Determine the [X, Y] coordinate at the center of the cell enclosing the given text.  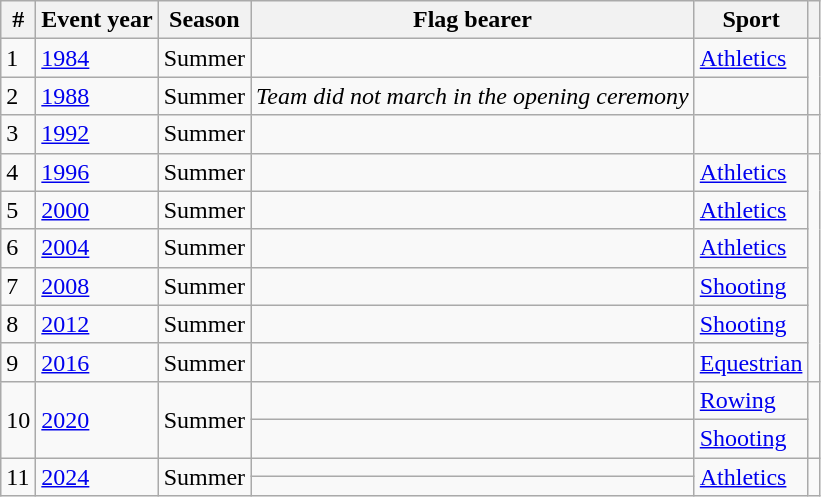
1992 [97, 134]
# [18, 20]
Sport [751, 20]
2012 [97, 324]
7 [18, 286]
2000 [97, 210]
3 [18, 134]
Equestrian [751, 362]
11 [18, 477]
2016 [97, 362]
2024 [97, 477]
9 [18, 362]
Team did not march in the opening ceremony [473, 96]
1 [18, 58]
Event year [97, 20]
8 [18, 324]
Season [204, 20]
1996 [97, 172]
6 [18, 248]
5 [18, 210]
2004 [97, 248]
2 [18, 96]
4 [18, 172]
1984 [97, 58]
10 [18, 419]
2020 [97, 419]
Flag bearer [473, 20]
Rowing [751, 400]
1988 [97, 96]
2008 [97, 286]
